Return the (x, y) coordinate for the center point of the cell that contains the specified text.  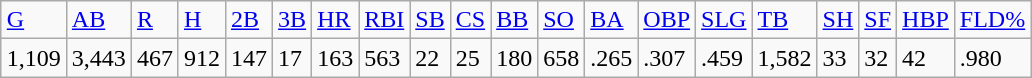
G (34, 20)
563 (384, 58)
CS (470, 20)
3B (292, 20)
25 (470, 58)
147 (250, 58)
TB (784, 20)
.459 (724, 58)
22 (430, 58)
912 (202, 58)
32 (878, 58)
HBP (926, 20)
H (202, 20)
1,109 (34, 58)
1,582 (784, 58)
HR (336, 20)
SH (838, 20)
BB (514, 20)
FLD% (992, 20)
BA (612, 20)
163 (336, 58)
SB (430, 20)
33 (838, 58)
3,443 (98, 58)
AB (98, 20)
42 (926, 58)
.980 (992, 58)
467 (154, 58)
SO (562, 20)
SF (878, 20)
SLG (724, 20)
.265 (612, 58)
17 (292, 58)
180 (514, 58)
2B (250, 20)
.307 (667, 58)
658 (562, 58)
RBI (384, 20)
OBP (667, 20)
R (154, 20)
